From the cell containing the given text, extract its center point as [x, y] coordinate. 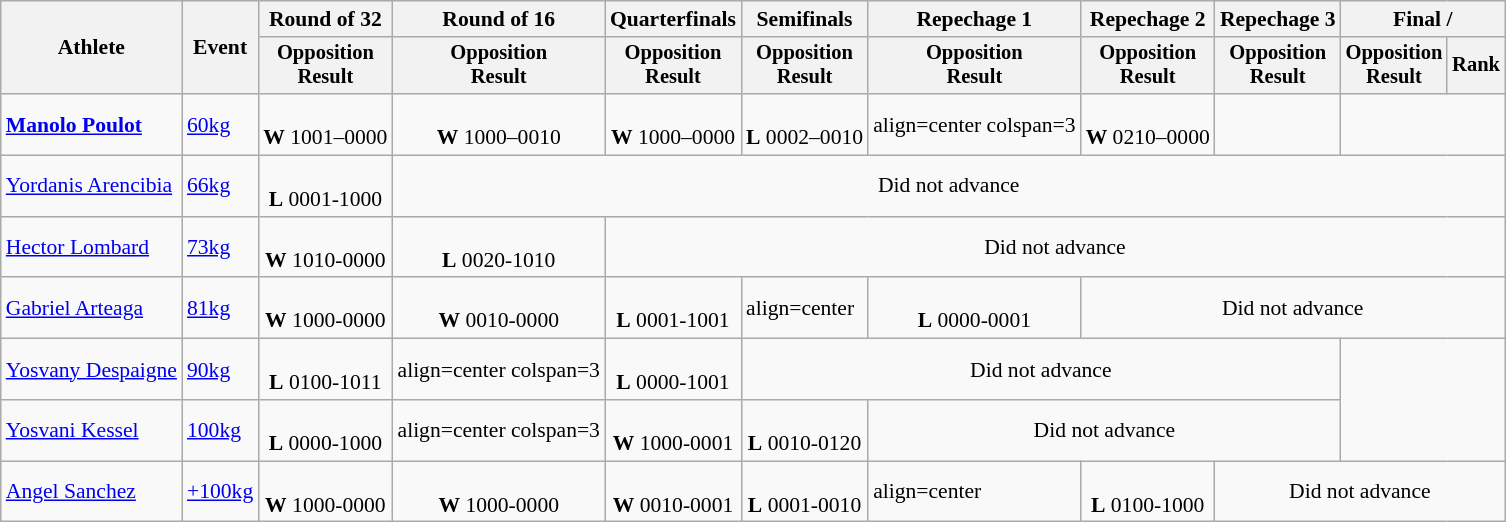
66kg [220, 186]
Hector Lombard [92, 248]
L 0000-1000 [325, 430]
100kg [220, 430]
Final / [1423, 19]
Yosvany Despaigne [92, 370]
Repechage 1 [974, 19]
L 0100-1011 [325, 370]
Athlete [92, 48]
Repechage 2 [1148, 19]
Angel Sanchez [92, 492]
L 0001-0010 [804, 492]
L 0002–0010 [804, 124]
Gabriel Arteaga [92, 308]
W 0010-0000 [498, 308]
Event [220, 48]
W 1010-0000 [325, 248]
Yordanis Arencibia [92, 186]
W 0010-0001 [673, 492]
W 0210–0000 [1148, 124]
W 1000–0010 [498, 124]
Manolo Poulot [92, 124]
Round of 16 [498, 19]
Quarterfinals [673, 19]
L 0020-1010 [498, 248]
73kg [220, 248]
Rank [1476, 66]
W 1000–0000 [673, 124]
L 0001-1001 [673, 308]
Round of 32 [325, 19]
L 0000-0001 [974, 308]
Repechage 3 [1278, 19]
L 0100-1000 [1148, 492]
60kg [220, 124]
L 0010-0120 [804, 430]
W 1001–0000 [325, 124]
90kg [220, 370]
81kg [220, 308]
Semifinals [804, 19]
L 0001-1000 [325, 186]
Yosvani Kessel [92, 430]
W 1000-0001 [673, 430]
L 0000-1001 [673, 370]
+100kg [220, 492]
